Provide the [X, Y] coordinate of the cell's center where the given text is located.  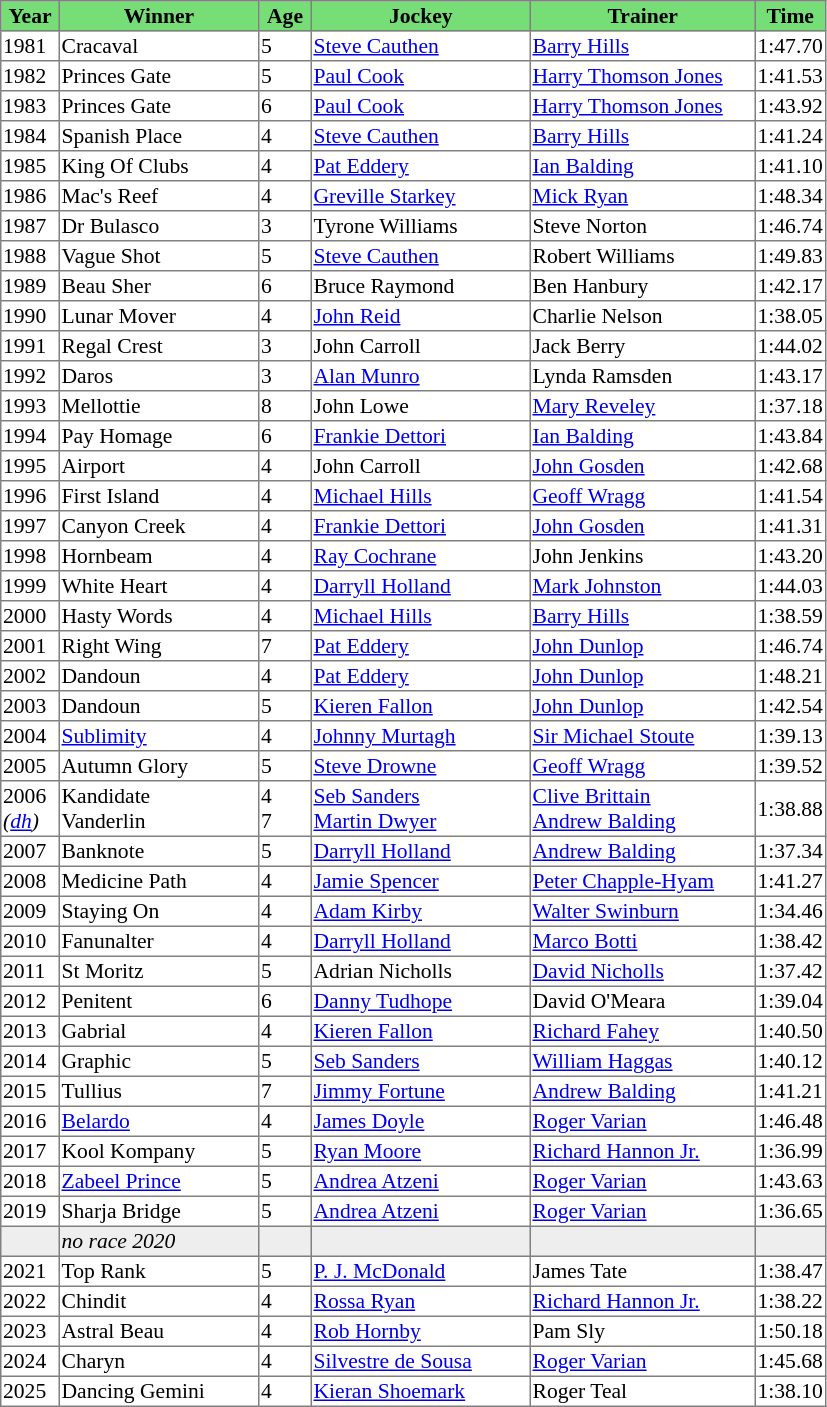
Lynda Ramsden [642, 376]
Peter Chapple-Hyam [642, 881]
1:44.03 [790, 586]
1:38.42 [790, 941]
Hasty Words [159, 616]
Steve Norton [642, 226]
1:44.02 [790, 346]
Richard Fahey [642, 1031]
Time [790, 16]
1993 [30, 406]
Greville Starkey [420, 196]
1:38.22 [790, 1301]
Steve Drowne [420, 766]
John Reid [420, 316]
2017 [30, 1151]
2023 [30, 1331]
2001 [30, 646]
Clive BrittainAndrew Balding [642, 809]
2007 [30, 851]
Bruce Raymond [420, 286]
Alan Munro [420, 376]
Dr Bulasco [159, 226]
Cracaval [159, 46]
1:42.54 [790, 706]
Spanish Place [159, 136]
Dancing Gemini [159, 1391]
Daros [159, 376]
1992 [30, 376]
Graphic [159, 1061]
1:41.24 [790, 136]
1:40.12 [790, 1061]
1982 [30, 76]
2015 [30, 1091]
2003 [30, 706]
1:41.27 [790, 881]
Rob Hornby [420, 1331]
47 [285, 809]
Gabrial [159, 1031]
1:45.68 [790, 1361]
Winner [159, 16]
Medicine Path [159, 881]
Walter Swinburn [642, 911]
1986 [30, 196]
2019 [30, 1211]
2004 [30, 736]
Banknote [159, 851]
Seb SandersMartin Dwyer [420, 809]
Tyrone Williams [420, 226]
Ben Hanbury [642, 286]
1:41.53 [790, 76]
Airport [159, 466]
Jamie Spencer [420, 881]
Jockey [420, 16]
Robert Williams [642, 256]
2012 [30, 1001]
1:48.34 [790, 196]
William Haggas [642, 1061]
Charlie Nelson [642, 316]
2025 [30, 1391]
Autumn Glory [159, 766]
1989 [30, 286]
1:43.20 [790, 556]
Beau Sher [159, 286]
1:38.59 [790, 616]
1995 [30, 466]
1:40.50 [790, 1031]
8 [285, 406]
Fanunalter [159, 941]
Adrian Nicholls [420, 971]
1:34.46 [790, 911]
1998 [30, 556]
Trainer [642, 16]
2022 [30, 1301]
Danny Tudhope [420, 1001]
1984 [30, 136]
Mac's Reef [159, 196]
2018 [30, 1181]
1:43.92 [790, 106]
Sublimity [159, 736]
1991 [30, 346]
Vague Shot [159, 256]
John Jenkins [642, 556]
James Doyle [420, 1121]
1:39.13 [790, 736]
1996 [30, 496]
1:42.68 [790, 466]
2005 [30, 766]
Kool Kompany [159, 1151]
Top Rank [159, 1271]
1981 [30, 46]
1:39.52 [790, 766]
Belardo [159, 1121]
1:43.63 [790, 1181]
KandidateVanderlin [159, 809]
James Tate [642, 1271]
Mellottie [159, 406]
1:41.54 [790, 496]
Age [285, 16]
Canyon Creek [159, 526]
1:37.42 [790, 971]
1:36.65 [790, 1211]
White Heart [159, 586]
1994 [30, 436]
2021 [30, 1271]
1:38.10 [790, 1391]
1:41.10 [790, 166]
1:41.31 [790, 526]
1:39.04 [790, 1001]
Silvestre de Sousa [420, 1361]
Mark Johnston [642, 586]
Rossa Ryan [420, 1301]
1:49.83 [790, 256]
2013 [30, 1031]
Mary Reveley [642, 406]
Pam Sly [642, 1331]
Johnny Murtagh [420, 736]
Pay Homage [159, 436]
1:38.47 [790, 1271]
Chindit [159, 1301]
Right Wing [159, 646]
Seb Sanders [420, 1061]
1987 [30, 226]
Charyn [159, 1361]
2006(dh) [30, 809]
2014 [30, 1061]
Astral Beau [159, 1331]
John Lowe [420, 406]
David Nicholls [642, 971]
1:47.70 [790, 46]
1:42.17 [790, 286]
1999 [30, 586]
1:38.88 [790, 809]
Mick Ryan [642, 196]
1:37.34 [790, 851]
1990 [30, 316]
1:41.21 [790, 1091]
2002 [30, 676]
Tullius [159, 1091]
1:37.18 [790, 406]
Penitent [159, 1001]
David O'Meara [642, 1001]
First Island [159, 496]
Adam Kirby [420, 911]
Lunar Mover [159, 316]
1:46.48 [790, 1121]
Sharja Bridge [159, 1211]
1997 [30, 526]
Zabeel Prince [159, 1181]
Roger Teal [642, 1391]
Ray Cochrane [420, 556]
Hornbeam [159, 556]
1:50.18 [790, 1331]
St Moritz [159, 971]
1983 [30, 106]
Year [30, 16]
2016 [30, 1121]
2009 [30, 911]
Kieran Shoemark [420, 1391]
Ryan Moore [420, 1151]
1:38.05 [790, 316]
2024 [30, 1361]
P. J. McDonald [420, 1271]
Staying On [159, 911]
2010 [30, 941]
Jack Berry [642, 346]
2008 [30, 881]
Sir Michael Stoute [642, 736]
1:36.99 [790, 1151]
no race 2020 [159, 1241]
2011 [30, 971]
Marco Botti [642, 941]
1988 [30, 256]
King Of Clubs [159, 166]
1:43.84 [790, 436]
Regal Crest [159, 346]
Jimmy Fortune [420, 1091]
1985 [30, 166]
2000 [30, 616]
1:48.21 [790, 676]
1:43.17 [790, 376]
